Find where the given text appears and provide that cell's center as (X, Y) coordinate. 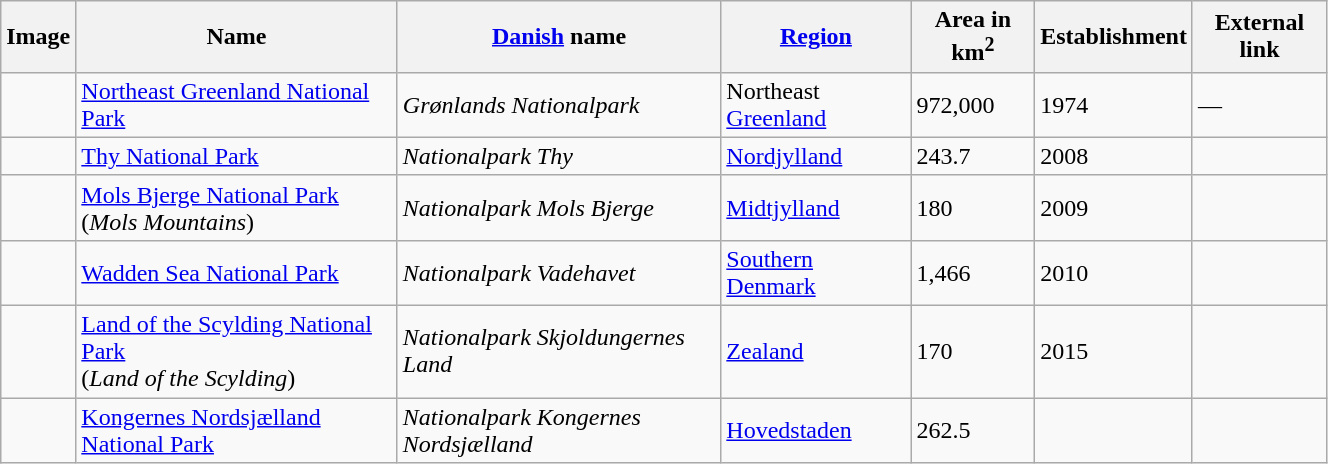
Nationalpark Mols Bjerge (559, 208)
170 (973, 352)
2010 (1114, 272)
2015 (1114, 352)
Land of the Scylding National Park (Land of the Scylding) (236, 352)
Hovedstaden (816, 430)
262.5 (973, 430)
Nationalpark Thy (559, 156)
2009 (1114, 208)
Image (38, 37)
243.7 (973, 156)
180 (973, 208)
Danish name (559, 37)
Wadden Sea National Park (236, 272)
972,000 (973, 104)
2008 (1114, 156)
Thy National Park (236, 156)
1,466 (973, 272)
Grønlands Nationalpark (559, 104)
Establishment (1114, 37)
Midtjylland (816, 208)
Nationalpark Vadehavet (559, 272)
Region (816, 37)
— (1259, 104)
Nationalpark Skjoldungernes Land (559, 352)
Area in km2 (973, 37)
Nordjylland (816, 156)
Name (236, 37)
1974 (1114, 104)
Northeast Greenland National Park (236, 104)
Mols Bjerge National Park (Mols Mountains) (236, 208)
Zealand (816, 352)
Kongernes Nordsjælland National Park (236, 430)
External link (1259, 37)
Southern Denmark (816, 272)
Nationalpark Kongernes Nordsjælland (559, 430)
Northeast Greenland (816, 104)
